Identify which cell holds the provided text, then report its (X, Y) central coordinate. 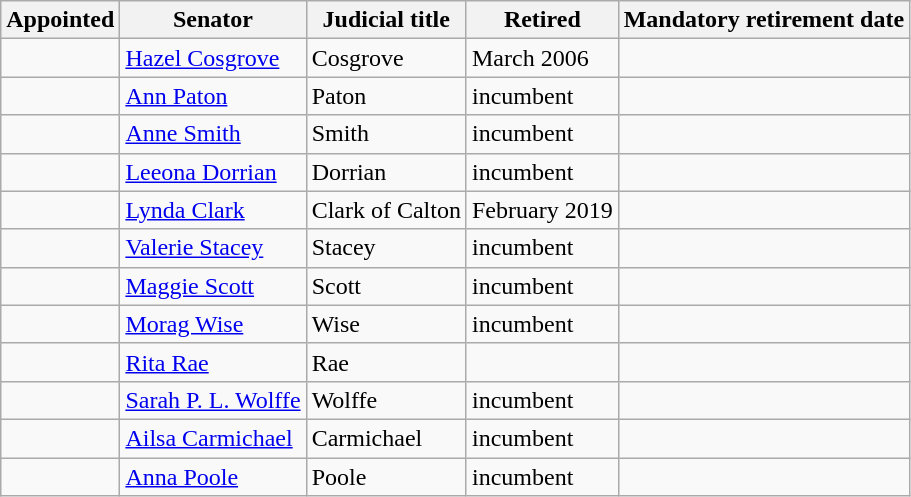
Ailsa Carmichael (213, 438)
Cosgrove (386, 58)
Judicial title (386, 20)
Ann Paton (213, 96)
Mandatory retirement date (764, 20)
Anna Poole (213, 477)
Paton (386, 96)
Hazel Cosgrove (213, 58)
Smith (386, 134)
Sarah P. L. Wolffe (213, 400)
March 2006 (542, 58)
Valerie Stacey (213, 248)
Dorrian (386, 172)
Poole (386, 477)
February 2019 (542, 210)
Wise (386, 324)
Retired (542, 20)
Senator (213, 20)
Carmichael (386, 438)
Rita Rae (213, 362)
Anne Smith (213, 134)
Morag Wise (213, 324)
Appointed (60, 20)
Leeona Dorrian (213, 172)
Wolffe (386, 400)
Rae (386, 362)
Stacey (386, 248)
Lynda Clark (213, 210)
Maggie Scott (213, 286)
Clark of Calton (386, 210)
Scott (386, 286)
